Locate the cell with the specified text and output its (X, Y) center coordinate. 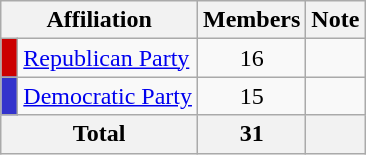
Members (251, 20)
Total (100, 134)
Republican Party (108, 58)
31 (251, 134)
Affiliation (100, 20)
16 (251, 58)
Note (336, 20)
Democratic Party (108, 96)
15 (251, 96)
